Pinpoint the cell where the given text exists, returning its (X, Y) midpoint coordinate. 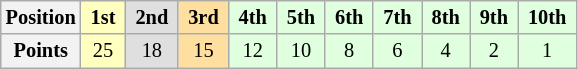
Position (41, 17)
8th (446, 17)
4th (253, 17)
10 (301, 51)
15 (203, 51)
6th (349, 17)
5th (301, 17)
4 (446, 51)
18 (152, 51)
1 (547, 51)
2nd (152, 17)
7th (397, 17)
8 (349, 51)
9th (494, 17)
12 (253, 51)
10th (547, 17)
2 (494, 51)
25 (104, 51)
3rd (203, 17)
6 (397, 51)
Points (41, 51)
1st (104, 17)
